For the text-containing cell, return its midpoint in (x, y) coordinate format. 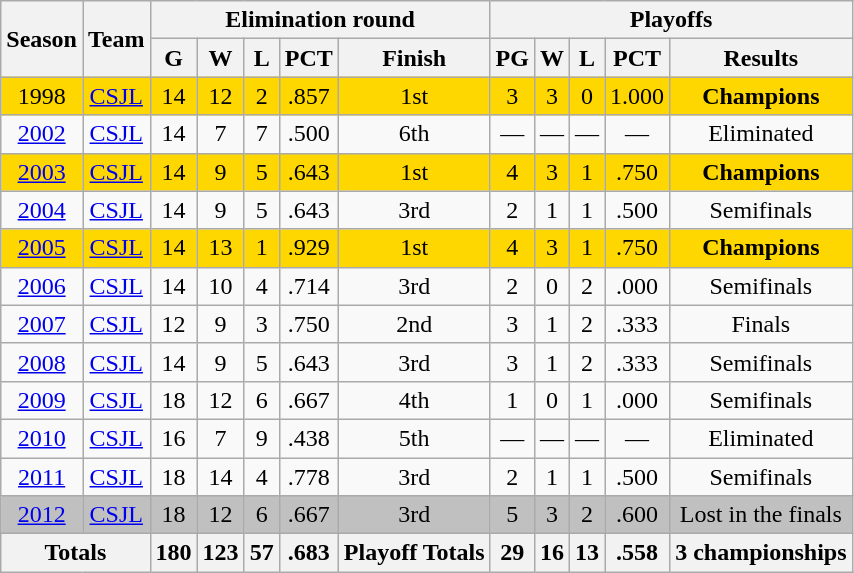
Totals (76, 553)
Finals (761, 324)
Lost in the finals (761, 515)
180 (174, 553)
1998 (42, 96)
3 championships (761, 553)
.558 (638, 553)
Season (42, 39)
6th (414, 134)
1.000 (638, 96)
10 (220, 286)
.600 (638, 515)
2003 (42, 172)
.857 (308, 96)
2005 (42, 248)
57 (262, 553)
2009 (42, 400)
.929 (308, 248)
Results (761, 58)
.438 (308, 438)
29 (512, 553)
.683 (308, 553)
2011 (42, 477)
Playoff Totals (414, 553)
2002 (42, 134)
Playoffs (671, 20)
.714 (308, 286)
2008 (42, 362)
2004 (42, 210)
5th (414, 438)
2006 (42, 286)
Finish (414, 58)
Elimination round (320, 20)
2nd (414, 324)
G (174, 58)
4th (414, 400)
Team (116, 39)
2007 (42, 324)
123 (220, 553)
.778 (308, 477)
PG (512, 58)
2010 (42, 438)
2012 (42, 515)
